Find where the given text appears and provide that cell's center as (x, y) coordinate. 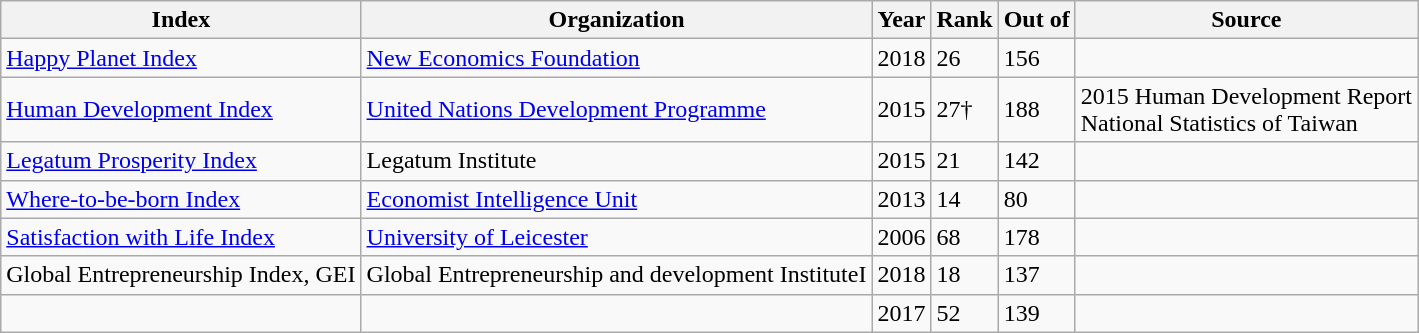
178 (1036, 237)
Where-to-be-born Index (181, 199)
Economist Intelligence Unit (616, 199)
Source (1246, 20)
139 (1036, 313)
Global Entrepreneurship and development InstituteI (616, 275)
Index (181, 20)
52 (964, 313)
University of Leicester (616, 237)
Out of (1036, 20)
2017 (902, 313)
156 (1036, 58)
27† (964, 110)
Organization (616, 20)
Legatum Prosperity Index (181, 161)
United Nations Development Programme (616, 110)
26 (964, 58)
2013 (902, 199)
Global Entrepreneurship Index, GEI (181, 275)
Year (902, 20)
137 (1036, 275)
14 (964, 199)
Human Development Index (181, 110)
New Economics Foundation (616, 58)
188 (1036, 110)
2006 (902, 237)
Rank (964, 20)
Satisfaction with Life Index (181, 237)
Legatum Institute (616, 161)
142 (1036, 161)
80 (1036, 199)
68 (964, 237)
21 (964, 161)
Happy Planet Index (181, 58)
2015 Human Development Report National Statistics of Taiwan (1246, 110)
18 (964, 275)
